Return [x, y] of the center of cell containing provided text 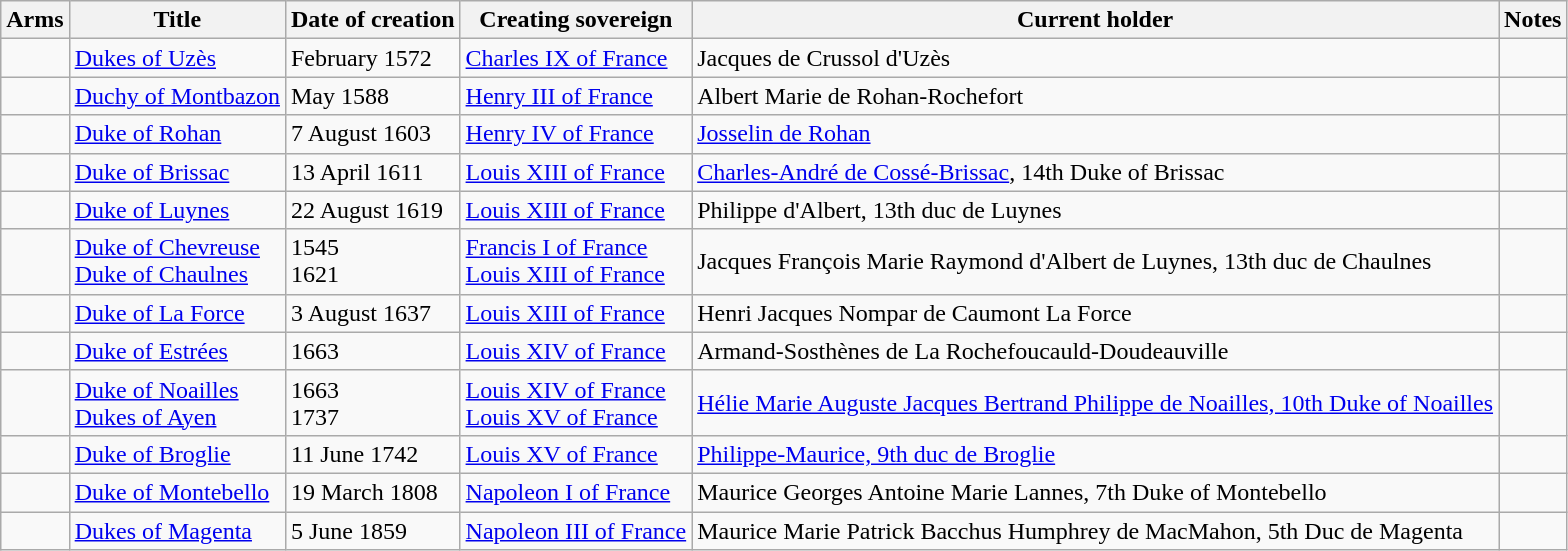
Duchy of Montbazon [177, 96]
Duke of La Force [177, 313]
1663 [372, 351]
Title [177, 20]
Charles-André de Cossé-Brissac, 14th Duke of Brissac [1096, 172]
Philippe-Maurice, 9th duc de Broglie [1096, 454]
Duke of Luynes [177, 210]
Duke of Broglie [177, 454]
Henri Jacques Nompar de Caumont La Force [1096, 313]
Notes [1533, 20]
May 1588 [372, 96]
Duke of Estrées [177, 351]
Duke of Brissac [177, 172]
Armand-Sosthènes de La Rochefoucauld-Doudeauville [1096, 351]
Albert Marie de Rohan-Rochefort [1096, 96]
5 June 1859 [372, 531]
Philippe d'Albert, 13th duc de Luynes [1096, 210]
Henry IV of France [576, 134]
Duke of Montebello [177, 492]
Duke of Rohan [177, 134]
Duke of ChevreuseDuke of Chaulnes [177, 262]
13 April 1611 [372, 172]
Josselin de Rohan [1096, 134]
Dukes of Magenta [177, 531]
11 June 1742 [372, 454]
Creating sovereign [576, 20]
Napoleon I of France [576, 492]
Jacques de Crussol d'Uzès [1096, 58]
Henry III of France [576, 96]
Louis XIV of FranceLouis XV of France [576, 402]
Maurice Marie Patrick Bacchus Humphrey de MacMahon, 5th Duc de Magenta [1096, 531]
22 August 1619 [372, 210]
16631737 [372, 402]
15451621 [372, 262]
February 1572 [372, 58]
Current holder [1096, 20]
Duke of NoaillesDukes of Ayen [177, 402]
Louis XV of France [576, 454]
Louis XIV of France [576, 351]
Hélie Marie Auguste Jacques Bertrand Philippe de Noailles, 10th Duke of Noailles [1096, 402]
19 March 1808 [372, 492]
Maurice Georges Antoine Marie Lannes, 7th Duke of Montebello [1096, 492]
Jacques François Marie Raymond d'Albert de Luynes, 13th duc de Chaulnes [1096, 262]
Dukes of Uzès [177, 58]
Napoleon III of France [576, 531]
Charles IX of France [576, 58]
7 August 1603 [372, 134]
Francis I of FranceLouis XIII of France [576, 262]
3 August 1637 [372, 313]
Arms [35, 20]
Date of creation [372, 20]
